Provide the (x, y) coordinate of the cell's center where the given text is located.  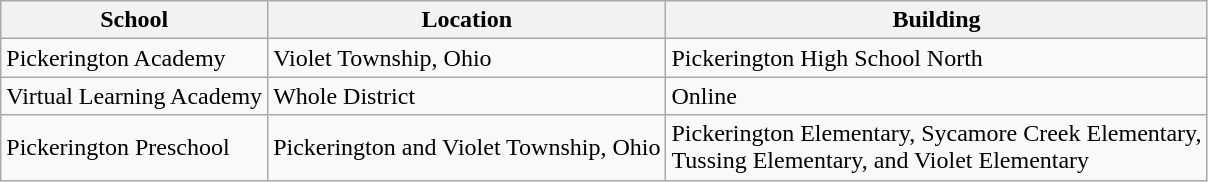
School (134, 20)
Location (467, 20)
Online (936, 96)
Pickerington Preschool (134, 148)
Building (936, 20)
Violet Township, Ohio (467, 58)
Pickerington and Violet Township, Ohio (467, 148)
Pickerington Academy (134, 58)
Pickerington High School North (936, 58)
Virtual Learning Academy (134, 96)
Pickerington Elementary, Sycamore Creek Elementary,Tussing Elementary, and Violet Elementary (936, 148)
Whole District (467, 96)
